Locate the cell with the specified text and output its (X, Y) center coordinate. 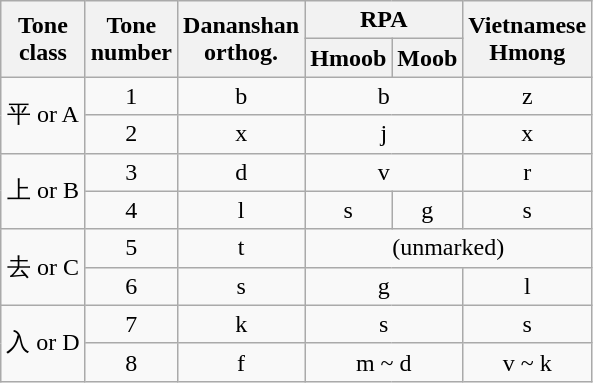
去 or C (43, 267)
Toneclass (43, 39)
j (384, 134)
上 or B (43, 191)
4 (131, 210)
Hmoob (348, 58)
Dananshanorthog. (242, 39)
m ~ d (384, 362)
8 (131, 362)
5 (131, 248)
r (528, 172)
平 or A (43, 115)
RPA (384, 20)
v (384, 172)
1 (131, 96)
t (242, 248)
入 or D (43, 343)
2 (131, 134)
Tonenumber (131, 39)
3 (131, 172)
z (528, 96)
d (242, 172)
k (242, 324)
VietnameseHmong (528, 39)
7 (131, 324)
6 (131, 286)
Moob (428, 58)
(unmarked) (448, 248)
f (242, 362)
v ~ k (528, 362)
